Identify which cell holds the provided text, then report its [X, Y] central coordinate. 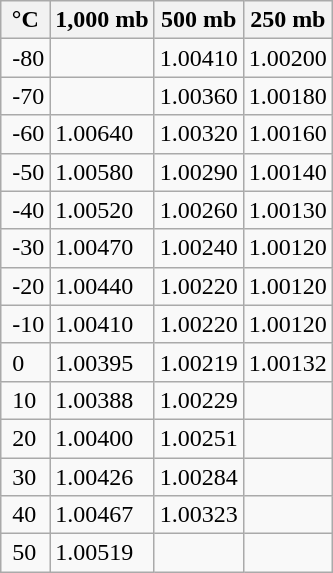
0 [26, 362]
-40 [26, 210]
1.00519 [102, 553]
1.00251 [198, 438]
1.00180 [288, 96]
1.00160 [288, 134]
-80 [26, 58]
1.00320 [198, 134]
-50 [26, 172]
-20 [26, 286]
1.00229 [198, 400]
1.00467 [102, 515]
10 [26, 400]
250 mb [288, 20]
1.00388 [102, 400]
1.00400 [102, 438]
1.00395 [102, 362]
50 [26, 553]
1.00130 [288, 210]
1.00426 [102, 477]
1.00520 [102, 210]
1.00140 [288, 172]
1.00360 [198, 96]
1.00260 [198, 210]
30 [26, 477]
1.00132 [288, 362]
40 [26, 515]
1.00240 [198, 248]
-70 [26, 96]
1.00580 [102, 172]
1.00323 [198, 515]
1.00290 [198, 172]
1.00219 [198, 362]
1.00200 [288, 58]
1.00470 [102, 248]
1,000 mb [102, 20]
°C [26, 20]
-60 [26, 134]
1.00640 [102, 134]
500 mb [198, 20]
20 [26, 438]
-30 [26, 248]
-10 [26, 324]
1.00440 [102, 286]
1.00284 [198, 477]
